Detect which cell encompasses the target text, then output its (x, y) center coordinate. 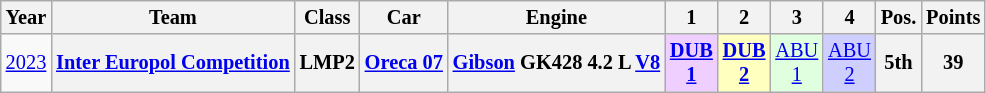
Class (328, 17)
Inter Europol Competition (172, 63)
DUB1 (692, 63)
1 (692, 17)
LMP2 (328, 63)
2023 (26, 63)
ABU2 (850, 63)
39 (953, 63)
3 (796, 17)
Year (26, 17)
4 (850, 17)
DUB2 (744, 63)
Points (953, 17)
Team (172, 17)
ABU1 (796, 63)
Gibson GK428 4.2 L V8 (556, 63)
Engine (556, 17)
5th (898, 63)
2 (744, 17)
Car (404, 17)
Oreca 07 (404, 63)
Pos. (898, 17)
